Return the [X, Y] coordinate for the center point of the cell that contains the specified text.  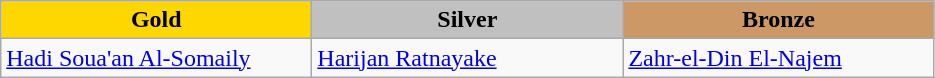
Gold [156, 20]
Hadi Soua'an Al-Somaily [156, 58]
Zahr-el-Din El-Najem [778, 58]
Bronze [778, 20]
Silver [468, 20]
Harijan Ratnayake [468, 58]
